Search for the cell housing the specified text and yield its (X, Y) center coordinate. 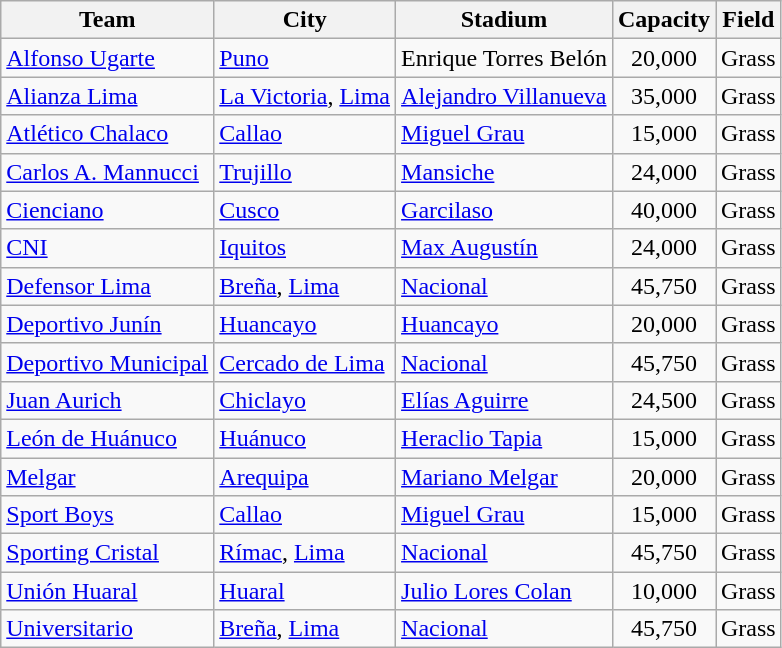
Huaral (305, 591)
Juan Aurich (108, 400)
Team (108, 20)
Capacity (664, 20)
10,000 (664, 591)
Alejandro Villanueva (504, 96)
Enrique Torres Belón (504, 58)
Field (749, 20)
Alianza Lima (108, 96)
35,000 (664, 96)
Rímac, Lima (305, 553)
León de Huánuco (108, 438)
Mariano Melgar (504, 477)
Sporting Cristal (108, 553)
Mansiche (504, 172)
Cusco (305, 210)
Alfonso Ugarte (108, 58)
Atlético Chalaco (108, 134)
Melgar (108, 477)
Carlos A. Mannucci (108, 172)
Huánuco (305, 438)
Puno (305, 58)
24,500 (664, 400)
Cienciano (108, 210)
Deportivo Junín (108, 324)
Garcilaso (504, 210)
Chiclayo (305, 400)
40,000 (664, 210)
Julio Lores Colan (504, 591)
Defensor Lima (108, 286)
Deportivo Municipal (108, 362)
Iquitos (305, 248)
Unión Huaral (108, 591)
Sport Boys (108, 515)
Universitario (108, 629)
City (305, 20)
Elías Aguirre (504, 400)
Arequipa (305, 477)
Cercado de Lima (305, 362)
Stadium (504, 20)
Max Augustín (504, 248)
Heraclio Tapia (504, 438)
Trujillo (305, 172)
La Victoria, Lima (305, 96)
CNI (108, 248)
